Return (X, Y) of the center of cell containing provided text 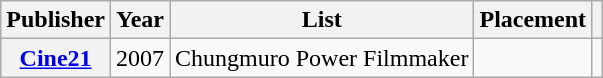
Placement (533, 20)
Publisher (56, 20)
Year (140, 20)
Chungmuro Power Filmmaker (322, 58)
List (322, 20)
Cine21 (56, 58)
2007 (140, 58)
